Detect which cell encompasses the target text, then output its (X, Y) center coordinate. 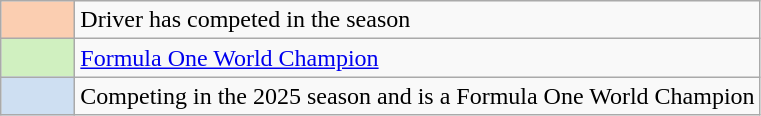
Driver has competed in the season (418, 20)
Competing in the 2025 season and is a Formula One World Champion (418, 96)
Formula One World Champion (418, 58)
